Return (x, y) of the center of cell containing provided text 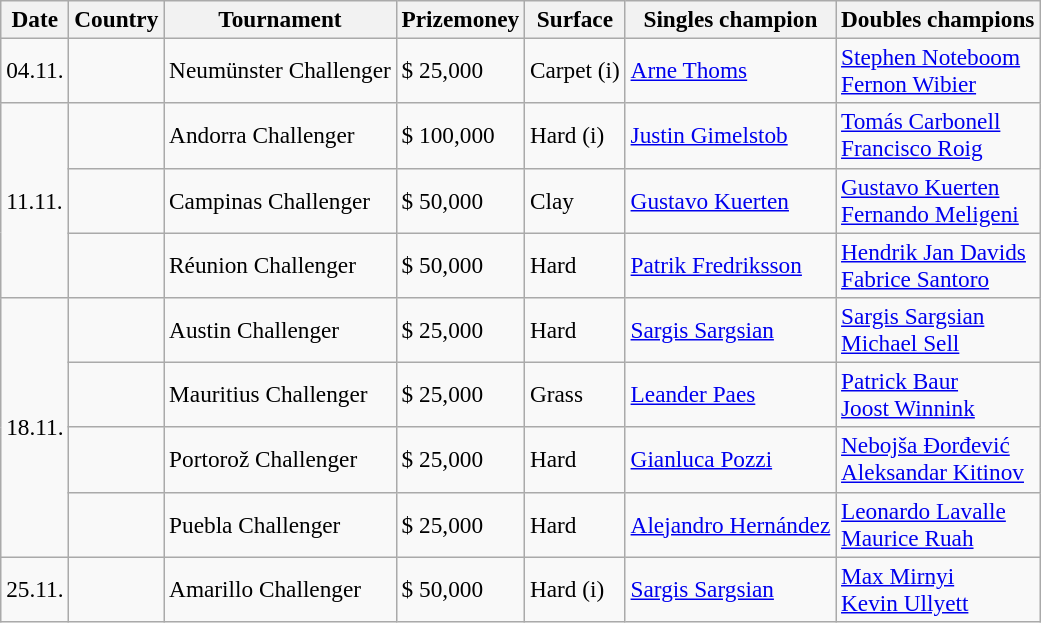
Max Mirnyi Kevin Ullyett (938, 588)
Gianluca Pozzi (730, 460)
Singles champion (730, 19)
Leonardo Lavalle Maurice Ruah (938, 524)
Grass (576, 394)
Country (116, 19)
Tomás Carbonell Francisco Roig (938, 136)
Amarillo Challenger (280, 588)
11.11. (35, 200)
Portorož Challenger (280, 460)
Andorra Challenger (280, 136)
Arne Thoms (730, 70)
Réunion Challenger (280, 264)
18.11. (35, 426)
Patrik Fredriksson (730, 264)
Campinas Challenger (280, 200)
Gustavo Kuerten (730, 200)
Tournament (280, 19)
Date (35, 19)
Puebla Challenger (280, 524)
25.11. (35, 588)
Surface (576, 19)
Gustavo Kuerten Fernando Meligeni (938, 200)
Leander Paes (730, 394)
Mauritius Challenger (280, 394)
Hendrik Jan Davids Fabrice Santoro (938, 264)
Neumünster Challenger (280, 70)
Nebojša Đorđević Aleksandar Kitinov (938, 460)
Alejandro Hernández (730, 524)
Sargis Sargsian Michael Sell (938, 330)
$ 100,000 (460, 136)
04.11. (35, 70)
Clay (576, 200)
Stephen Noteboom Fernon Wibier (938, 70)
Doubles champions (938, 19)
Austin Challenger (280, 330)
Patrick Baur Joost Winnink (938, 394)
Carpet (i) (576, 70)
Justin Gimelstob (730, 136)
Prizemoney (460, 19)
